Return (X, Y) of the center of cell containing provided text 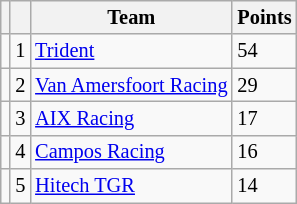
3 (20, 118)
1 (20, 51)
Team (131, 17)
4 (20, 152)
29 (264, 85)
Van Amersfoort Racing (131, 85)
Points (264, 17)
2 (20, 85)
16 (264, 152)
Hitech TGR (131, 186)
17 (264, 118)
Campos Racing (131, 152)
54 (264, 51)
14 (264, 186)
Trident (131, 51)
AIX Racing (131, 118)
5 (20, 186)
